Output the [X, Y] coordinate of the center of the cell containing the given text.  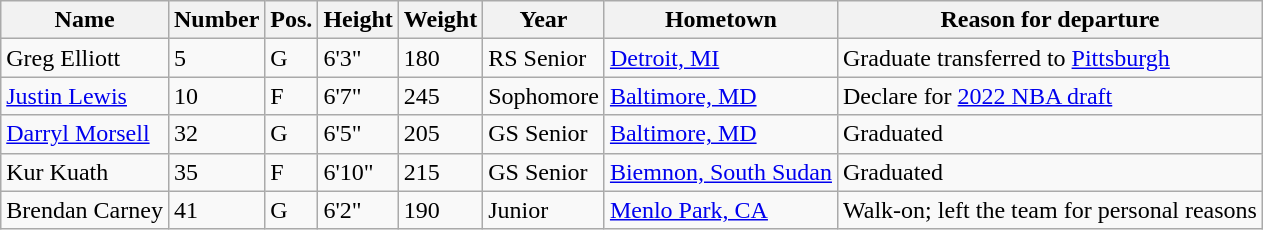
RS Senior [544, 58]
Junior [544, 210]
180 [440, 58]
Justin Lewis [85, 96]
Name [85, 20]
Declare for 2022 NBA draft [1050, 96]
6'2" [358, 210]
35 [216, 172]
Year [544, 20]
5 [216, 58]
Darryl Morsell [85, 134]
Reason for departure [1050, 20]
Graduate transferred to Pittsburgh [1050, 58]
Walk-on; left the team for personal reasons [1050, 210]
Hometown [720, 20]
6'7" [358, 96]
Number [216, 20]
Height [358, 20]
190 [440, 210]
6'10" [358, 172]
10 [216, 96]
32 [216, 134]
Brendan Carney [85, 210]
245 [440, 96]
6'3" [358, 58]
6'5" [358, 134]
Greg Elliott [85, 58]
205 [440, 134]
Kur Kuath [85, 172]
Weight [440, 20]
Biemnon, South Sudan [720, 172]
Menlo Park, CA [720, 210]
Detroit, MI [720, 58]
41 [216, 210]
Sophomore [544, 96]
Pos. [292, 20]
215 [440, 172]
